From the cell containing the given text, extract its center point as [X, Y] coordinate. 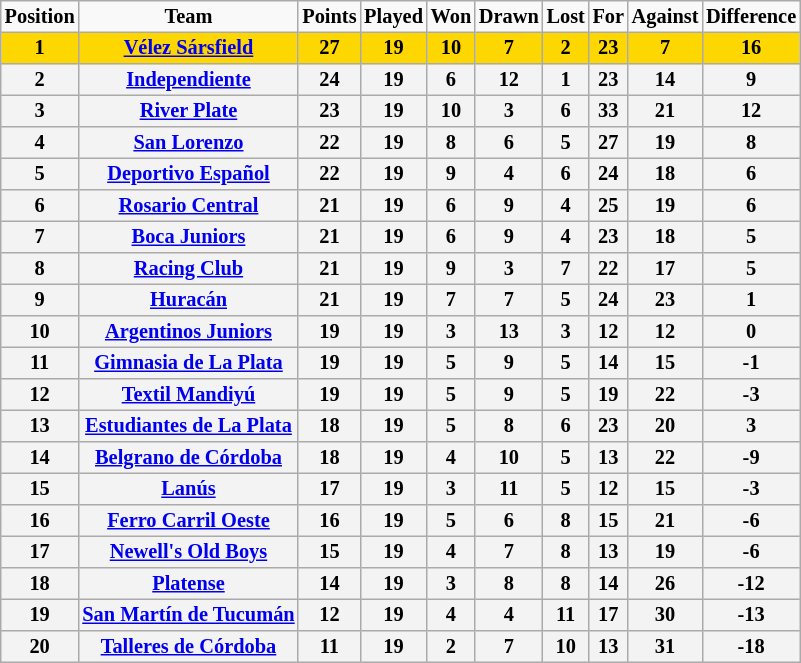
Newell's Old Boys [188, 552]
-12 [751, 584]
Lanús [188, 489]
Won [451, 17]
-18 [751, 647]
Rosario Central [188, 206]
Deportivo Español [188, 174]
Points [329, 17]
Position [40, 17]
River Plate [188, 111]
Team [188, 17]
Played [393, 17]
0 [751, 332]
Independiente [188, 80]
26 [665, 584]
33 [608, 111]
Gimnasia de La Plata [188, 363]
San Martín de Tucumán [188, 615]
31 [665, 647]
-13 [751, 615]
-9 [751, 458]
For [608, 17]
Platense [188, 584]
Drawn [509, 17]
Racing Club [188, 269]
Talleres de Córdoba [188, 647]
Estudiantes de La Plata [188, 426]
Boca Juniors [188, 237]
Difference [751, 17]
San Lorenzo [188, 143]
Textil Mandiyú [188, 395]
30 [665, 615]
Huracán [188, 300]
Argentinos Juniors [188, 332]
Lost [566, 17]
Ferro Carril Oeste [188, 521]
25 [608, 206]
Against [665, 17]
-1 [751, 363]
Belgrano de Córdoba [188, 458]
Vélez Sársfield [188, 48]
